Find where the given text appears and provide that cell's center as (x, y) coordinate. 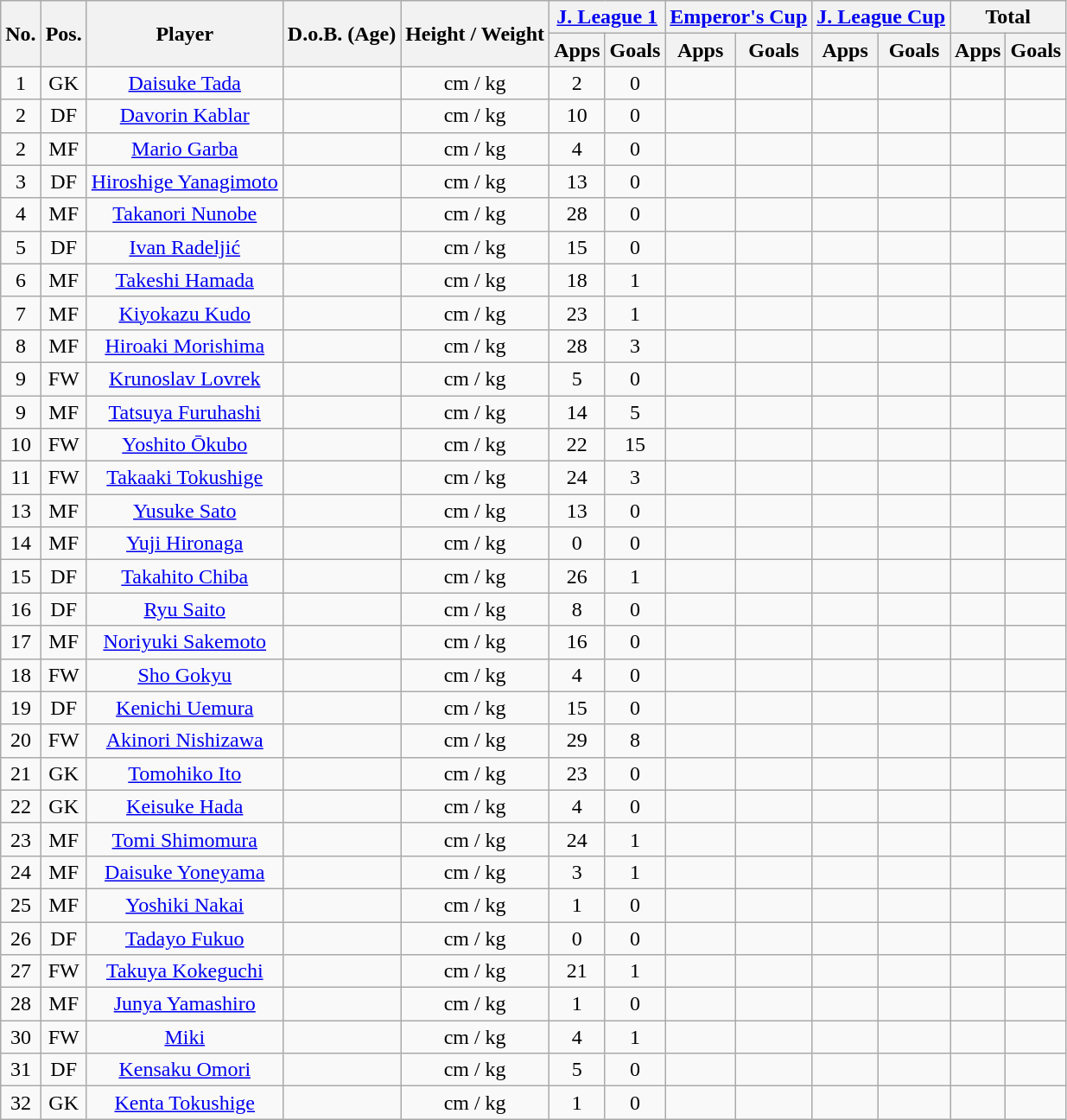
Hiroshige Yanagimoto (185, 181)
Ivan Radeljić (185, 247)
Daisuke Tada (185, 83)
Takahito Chiba (185, 576)
Tadayo Fukuo (185, 938)
Takeshi Hamada (185, 280)
25 (21, 905)
Takaaki Tokushige (185, 478)
19 (21, 708)
Daisuke Yoneyama (185, 872)
Tatsuya Furuhashi (185, 412)
Kenta Tokushige (185, 1103)
Sho Gokyu (185, 675)
J. League Cup (881, 17)
27 (21, 971)
Takuya Kokeguchi (185, 971)
20 (21, 741)
Noriyuki Sakemoto (185, 642)
Mario Garba (185, 149)
Emperor's Cup (739, 17)
Height / Weight (475, 34)
Total (1008, 17)
Tomi Shimomura (185, 839)
Yoshito Ōkubo (185, 445)
Keisuke Hada (185, 806)
Yusuke Sato (185, 511)
Takanori Nunobe (185, 214)
Hiroaki Morishima (185, 346)
17 (21, 642)
Player (185, 34)
Akinori Nishizawa (185, 741)
Tomohiko Ito (185, 773)
Miki (185, 1037)
Junya Yamashiro (185, 1004)
Ryu Saito (185, 609)
Pos. (64, 34)
31 (21, 1070)
Yuji Hironaga (185, 544)
No. (21, 34)
D.o.B. (Age) (341, 34)
6 (21, 280)
30 (21, 1037)
Kensaku Omori (185, 1070)
Krunoslav Lovrek (185, 379)
Yoshiki Nakai (185, 905)
J. League 1 (607, 17)
Kenichi Uemura (185, 708)
29 (577, 741)
32 (21, 1103)
Kiyokazu Kudo (185, 313)
7 (21, 313)
Davorin Kablar (185, 116)
11 (21, 478)
